Scan for the cell matching the given text and deliver its [X, Y] coordinate at center. 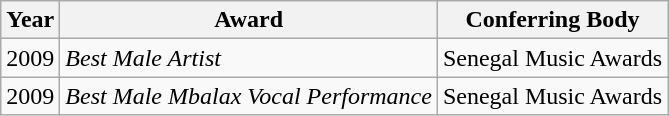
Best Male Mbalax Vocal Performance [249, 96]
Conferring Body [552, 20]
Year [30, 20]
Best Male Artist [249, 58]
Award [249, 20]
